Determine the (X, Y) coordinate at the center of the cell enclosing the given text.  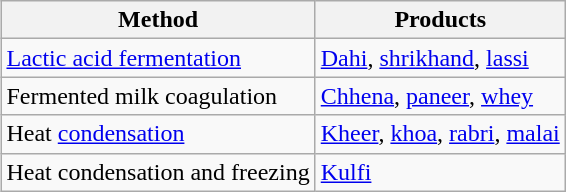
Method (158, 20)
Lactic acid fermentation (158, 58)
Products (440, 20)
Heat condensation (158, 134)
Dahi, shrikhand, lassi (440, 58)
Kheer, khoa, rabri, malai (440, 134)
Chhena, paneer, whey (440, 96)
Kulfi (440, 172)
Fermented milk coagulation (158, 96)
Heat condensation and freezing (158, 172)
